Capture the cell that displays the provided text and extract its [x, y] central coordinate. 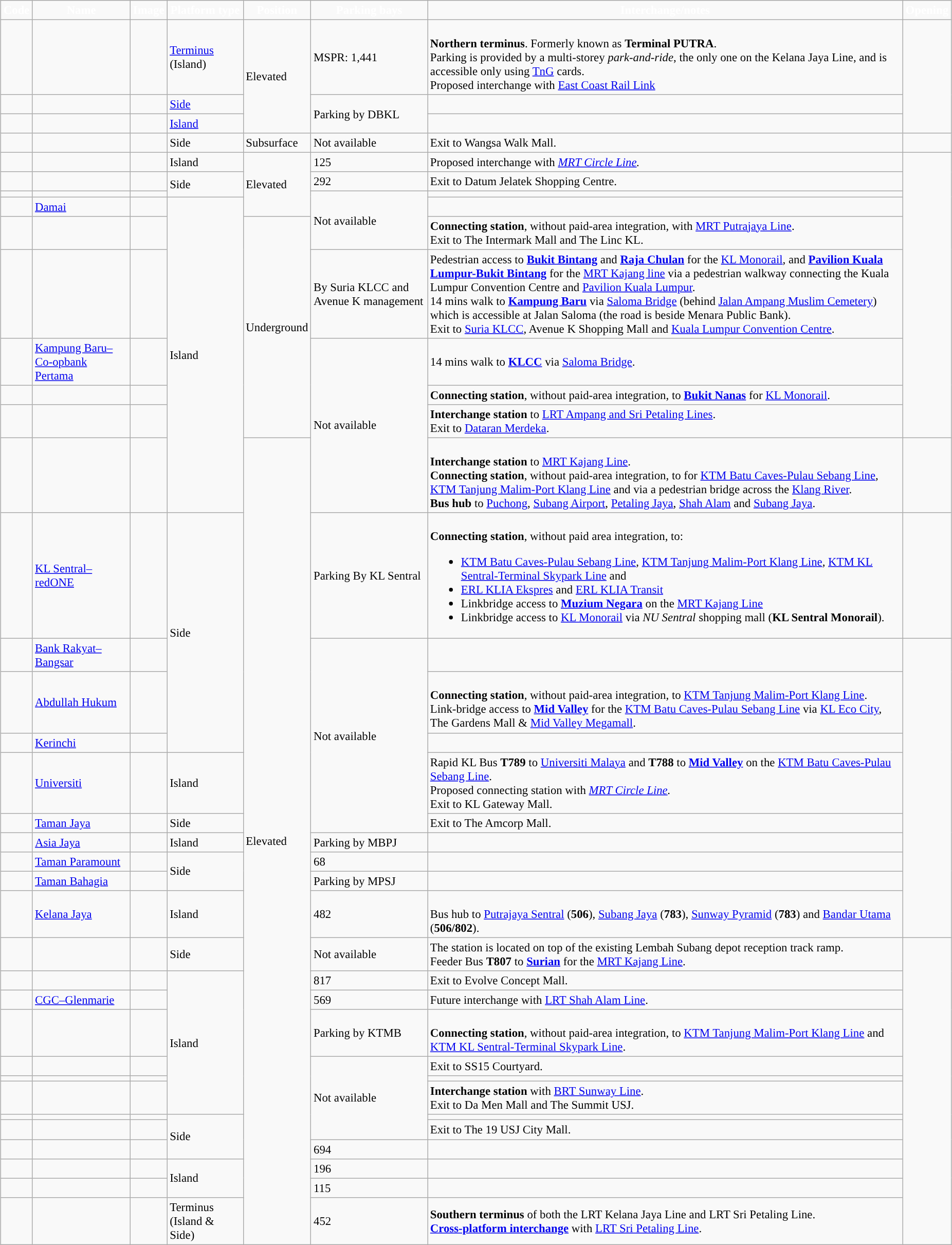
Platform type [205, 10]
Exit to SS15 Courtyard. [665, 1067]
Opening [927, 10]
MSPR: 1,441 [369, 58]
Damai [81, 207]
14 mins walk to KLCC via Saloma Bridge. [665, 362]
694 [369, 1149]
Name [81, 10]
Parking by KTMB [369, 1033]
Taman Jaya [81, 823]
569 [369, 1000]
Terminus (Island & Side) [205, 1221]
Image [148, 10]
Future interchange with LRT Shah Alam Line. [665, 1000]
Taman Paramount [81, 862]
Subsurface [277, 143]
817 [369, 981]
196 [369, 1168]
Interchange station with BRT Sunway Line.Exit to Da Men Mall and The Summit USJ. [665, 1098]
68 [369, 862]
Interchange station to LRT Ampang and Sri Petaling Lines.Exit to Dataran Merdeka. [665, 422]
Parking bays [369, 10]
Exit to The Amcorp Mall. [665, 823]
KL Sentral–redONE [81, 576]
Exit to Evolve Concept Mall. [665, 981]
125 [369, 163]
Kerinchi [81, 743]
Exit to The 19 USJ City Mall. [665, 1130]
115 [369, 1188]
Interchange/notes [665, 10]
Terminus (Island) [205, 58]
Code [16, 10]
CGC–Glenmarie [81, 1000]
Exit to Wangsa Walk Mall. [665, 143]
Connecting station, without paid-area integration, with MRT Putrajaya Line.Exit to The Intermark Mall and The Linc KL. [665, 232]
Parking By KL Sentral [369, 576]
292 [369, 182]
Position [277, 10]
Parking by MBPJ [369, 842]
Exit to Datum Jelatek Shopping Centre. [665, 182]
Asia Jaya [81, 842]
Parking by DBKL [369, 114]
Kelana Jaya [81, 914]
Parking by MPSJ [369, 881]
Taman Bahagia [81, 881]
The station is located on top of the existing Lembah Subang depot reception track ramp. Feeder Bus T807 to Surian for the MRT Kajang Line. [665, 954]
Abdullah Hukum [81, 702]
Connecting station, without paid-area integration, to Bukit Nanas for KL Monorail. [665, 395]
Connecting station, without paid-area integration, to KTM Tanjung Malim-Port Klang Line and KTM KL Sentral-Terminal Skypark Line. [665, 1033]
Bank Rakyat–Bangsar [81, 655]
482 [369, 914]
452 [369, 1221]
Universiti [81, 783]
Kampung Baru–Co-opbank Pertama [81, 362]
Proposed interchange with MRT Circle Line. [665, 163]
By Suria KLCC and Avenue K management [369, 294]
Southern terminus of both the LRT Kelana Jaya Line and LRT Sri Petaling Line.Cross-platform interchange with LRT Sri Petaling Line. [665, 1221]
Underground [277, 327]
Bus hub to Putrajaya Sentral (506), Subang Jaya (783), Sunway Pyramid (783) and Bandar Utama (506/802). [665, 914]
